Return (x, y) of the center of cell containing provided text 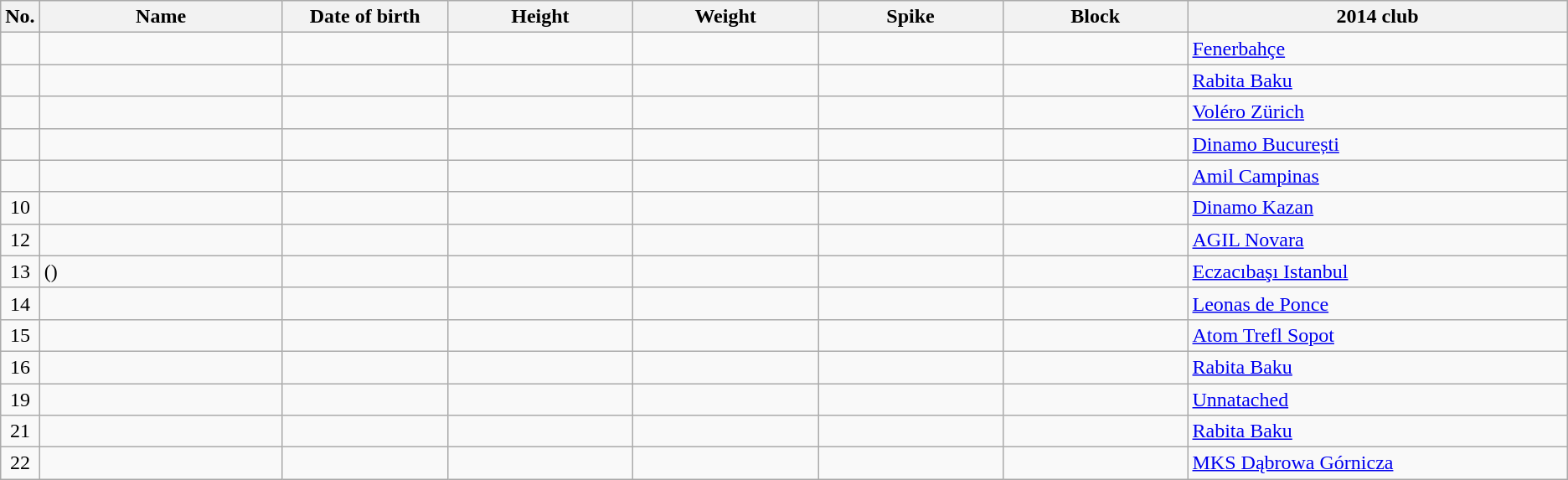
Spike (911, 17)
Voléro Zürich (1377, 112)
Weight (725, 17)
14 (20, 303)
22 (20, 463)
2014 club (1377, 17)
Fenerbahçe (1377, 49)
Leonas de Ponce (1377, 303)
21 (20, 431)
Height (539, 17)
Date of birth (365, 17)
Atom Trefl Sopot (1377, 335)
19 (20, 400)
16 (20, 367)
13 (20, 271)
AGIL Novara (1377, 240)
10 (20, 208)
Block (1096, 17)
() (161, 271)
12 (20, 240)
Name (161, 17)
No. (20, 17)
MKS Dąbrowa Górnicza (1377, 463)
Dinamo Kazan (1377, 208)
15 (20, 335)
Dinamo București (1377, 144)
Eczacıbaşı Istanbul (1377, 271)
Amil Campinas (1377, 176)
Unnatached (1377, 400)
